Extract the [X, Y] coordinate from the center of the cell holding the provided text.  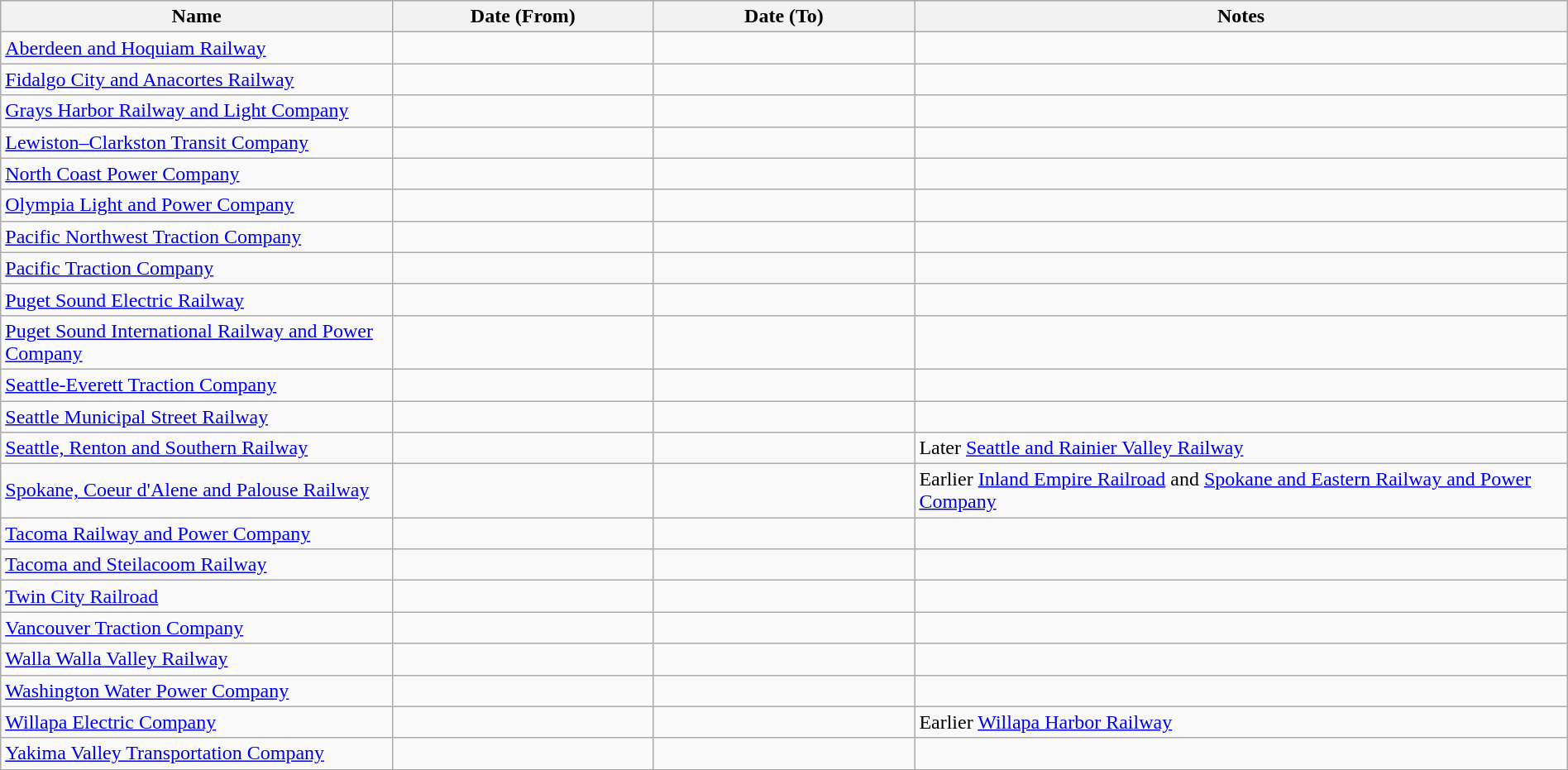
Spokane, Coeur d'Alene and Palouse Railway [197, 491]
Aberdeen and Hoquiam Railway [197, 48]
Fidalgo City and Anacortes Railway [197, 79]
Name [197, 17]
North Coast Power Company [197, 174]
Notes [1241, 17]
Olympia Light and Power Company [197, 205]
Washington Water Power Company [197, 691]
Yakima Valley Transportation Company [197, 753]
Vancouver Traction Company [197, 628]
Earlier Willapa Harbor Railway [1241, 722]
Tacoma and Steilacoom Railway [197, 565]
Pacific Traction Company [197, 268]
Twin City Railroad [197, 596]
Willapa Electric Company [197, 722]
Date (To) [784, 17]
Date (From) [523, 17]
Puget Sound Electric Railway [197, 299]
Seattle, Renton and Southern Railway [197, 448]
Puget Sound International Railway and Power Company [197, 342]
Grays Harbor Railway and Light Company [197, 111]
Lewiston–Clarkston Transit Company [197, 142]
Walla Walla Valley Railway [197, 659]
Seattle-Everett Traction Company [197, 385]
Seattle Municipal Street Railway [197, 416]
Tacoma Railway and Power Company [197, 533]
Earlier Inland Empire Railroad and Spokane and Eastern Railway and Power Company [1241, 491]
Later Seattle and Rainier Valley Railway [1241, 448]
Pacific Northwest Traction Company [197, 237]
